Determine the (x, y) coordinate at the center of the cell enclosing the given text.  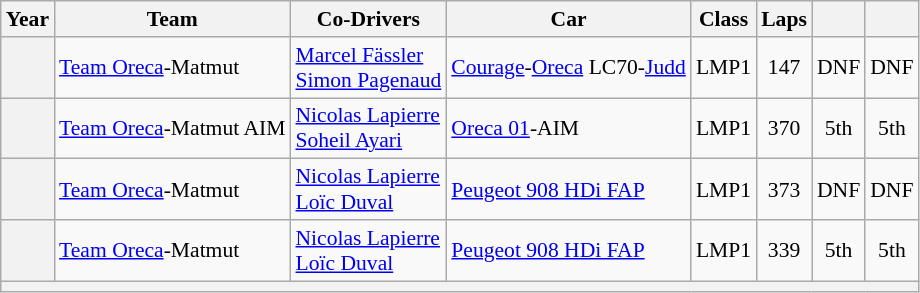
Co-Drivers (368, 19)
147 (784, 68)
Team Oreca-Matmut AIM (172, 128)
Car (568, 19)
Class (724, 19)
Nicolas Lapierre Soheil Ayari (368, 128)
373 (784, 190)
Oreca 01-AIM (568, 128)
Courage-Oreca LC70-Judd (568, 68)
339 (784, 250)
Marcel Fässler Simon Pagenaud (368, 68)
Team (172, 19)
Year (28, 19)
Laps (784, 19)
370 (784, 128)
